Return the (x, y) coordinate for the center point of the cell that contains the specified text.  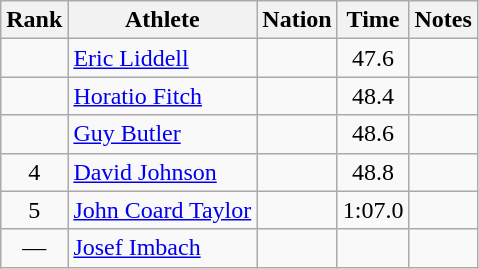
47.6 (373, 58)
— (34, 248)
Rank (34, 20)
Time (373, 20)
4 (34, 172)
Nation (297, 20)
Eric Liddell (162, 58)
John Coard Taylor (162, 210)
Guy Butler (162, 134)
48.6 (373, 134)
Athlete (162, 20)
Josef Imbach (162, 248)
5 (34, 210)
David Johnson (162, 172)
Notes (443, 20)
Horatio Fitch (162, 96)
48.8 (373, 172)
48.4 (373, 96)
1:07.0 (373, 210)
